Pinpoint the cell where the given text exists, returning its [x, y] midpoint coordinate. 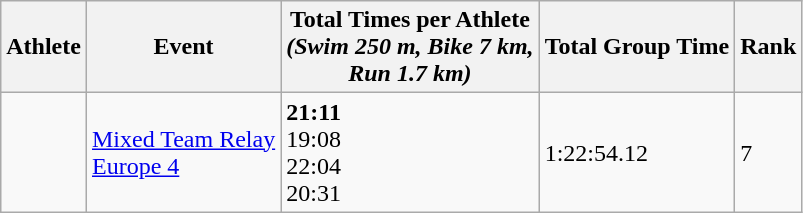
7 [768, 152]
21:1119:0822:0420:31 [410, 152]
Athlete [44, 47]
Total Times per Athlete (Swim 250 m, Bike 7 km, Run 1.7 km) [410, 47]
1:22:54.12 [637, 152]
Mixed Team Relay Europe 4 [183, 152]
Event [183, 47]
Total Group Time [637, 47]
Rank [768, 47]
